Pinpoint the cell where the given text exists, returning its [x, y] midpoint coordinate. 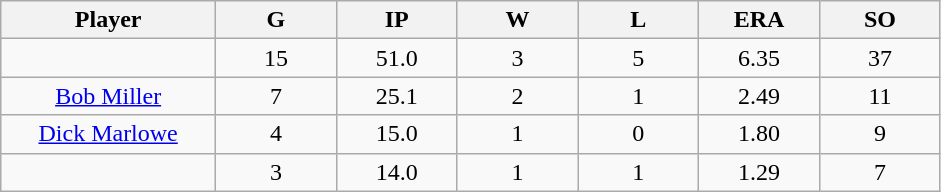
SO [880, 20]
1.29 [760, 172]
2 [518, 96]
0 [638, 134]
1.80 [760, 134]
G [276, 20]
5 [638, 58]
15 [276, 58]
15.0 [396, 134]
ERA [760, 20]
14.0 [396, 172]
Dick Marlowe [108, 134]
IP [396, 20]
11 [880, 96]
37 [880, 58]
W [518, 20]
6.35 [760, 58]
L [638, 20]
Bob Miller [108, 96]
2.49 [760, 96]
51.0 [396, 58]
25.1 [396, 96]
Player [108, 20]
4 [276, 134]
9 [880, 134]
